Determine the (X, Y) coordinate at the center of the cell enclosing the given text.  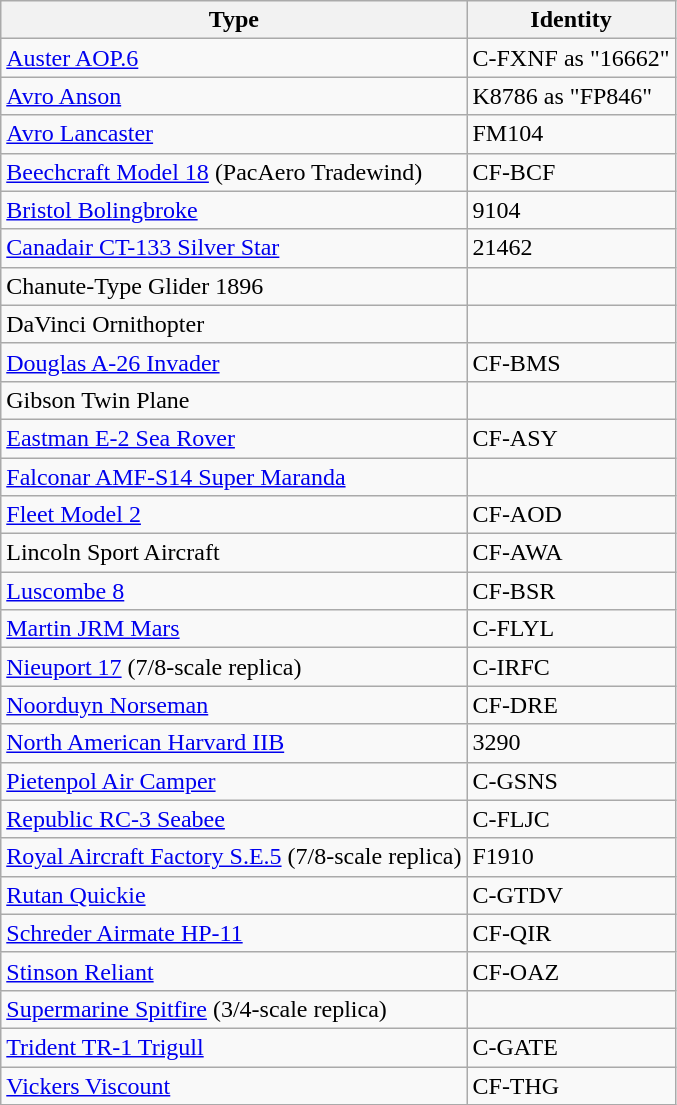
CF-QIR (571, 933)
Supermarine Spitfire (3/4-scale replica) (234, 1009)
Noorduyn Norseman (234, 705)
Rutan Quickie (234, 895)
CF-BSR (571, 591)
9104 (571, 210)
CF-BMS (571, 362)
Bristol Bolingbroke (234, 210)
North American Harvard IIB (234, 743)
Vickers Viscount (234, 1085)
Douglas A-26 Invader (234, 362)
21462 (571, 248)
C-FLJC (571, 819)
C-IRFC (571, 667)
3290 (571, 743)
Schreder Airmate HP-11 (234, 933)
Republic RC-3 Seabee (234, 819)
C-GSNS (571, 781)
CF-ASY (571, 438)
Beechcraft Model 18 (PacAero Tradewind) (234, 172)
FM104 (571, 134)
CF-OAZ (571, 971)
Avro Anson (234, 96)
Royal Aircraft Factory S.E.5 (7/8-scale replica) (234, 857)
Avro Lancaster (234, 134)
Canadair CT-133 Silver Star (234, 248)
Lincoln Sport Aircraft (234, 553)
Nieuport 17 (7/8-scale replica) (234, 667)
Fleet Model 2 (234, 515)
C-GATE (571, 1047)
Luscombe 8 (234, 591)
Stinson Reliant (234, 971)
CF-DRE (571, 705)
Auster AOP.6 (234, 58)
CF-THG (571, 1085)
K8786 as "FP846" (571, 96)
Gibson Twin Plane (234, 400)
CF-AWA (571, 553)
DaVinci Ornithopter (234, 324)
Falconar AMF-S14 Super Maranda (234, 477)
Type (234, 20)
CF-AOD (571, 515)
C-FLYL (571, 629)
Martin JRM Mars (234, 629)
Eastman E-2 Sea Rover (234, 438)
F1910 (571, 857)
C-FXNF as "16662" (571, 58)
Chanute-Type Glider 1896 (234, 286)
CF-BCF (571, 172)
Pietenpol Air Camper (234, 781)
Trident TR-1 Trigull (234, 1047)
C-GTDV (571, 895)
Identity (571, 20)
